Output the (x, y) coordinate of the center of the cell containing the given text.  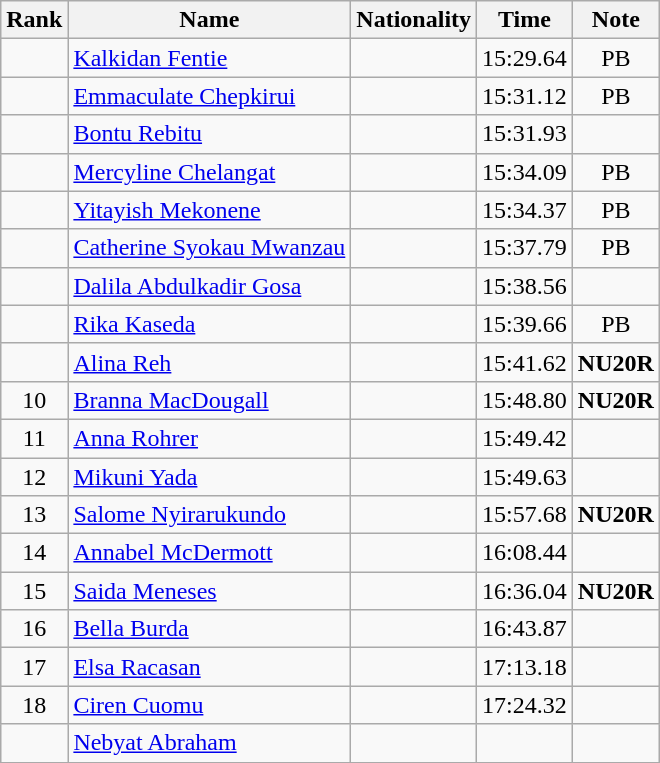
Note (616, 20)
16 (34, 629)
Nationality (414, 20)
15:37.79 (525, 248)
15:34.09 (525, 172)
17:24.32 (525, 705)
Bella Burda (210, 629)
15:48.80 (525, 400)
17:13.18 (525, 667)
16:43.87 (525, 629)
15:49.42 (525, 438)
Emmaculate Chepkirui (210, 96)
Anna Rohrer (210, 438)
15:39.66 (525, 324)
Mikuni Yada (210, 477)
Branna MacDougall (210, 400)
Annabel McDermott (210, 553)
15:49.63 (525, 477)
14 (34, 553)
11 (34, 438)
Alina Reh (210, 362)
Elsa Racasan (210, 667)
Ciren Cuomu (210, 705)
Yitayish Mekonene (210, 210)
15:31.93 (525, 134)
Saida Meneses (210, 591)
15:57.68 (525, 515)
Bontu Rebitu (210, 134)
Salome Nyirarukundo (210, 515)
Rika Kaseda (210, 324)
15:38.56 (525, 286)
15:41.62 (525, 362)
18 (34, 705)
Mercyline Chelangat (210, 172)
Nebyat Abraham (210, 743)
16:36.04 (525, 591)
15:31.12 (525, 96)
Dalila Abdulkadir Gosa (210, 286)
10 (34, 400)
15 (34, 591)
16:08.44 (525, 553)
13 (34, 515)
Name (210, 20)
Catherine Syokau Mwanzau (210, 248)
Time (525, 20)
12 (34, 477)
15:29.64 (525, 58)
Kalkidan Fentie (210, 58)
17 (34, 667)
15:34.37 (525, 210)
Rank (34, 20)
